Extract the (x, y) coordinate from the center of the cell holding the provided text.  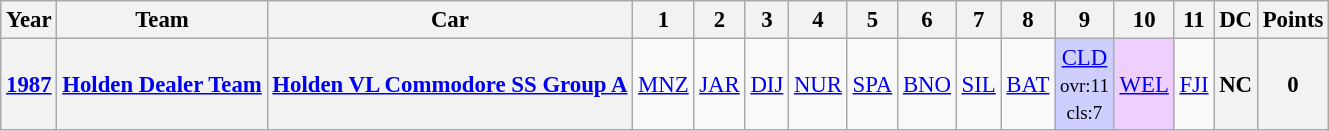
DIJ (767, 85)
4 (818, 20)
BAT (1028, 85)
9 (1084, 20)
MNZ (664, 85)
8 (1028, 20)
WEL (1144, 85)
NUR (818, 85)
NC (1236, 85)
3 (767, 20)
FJI (1194, 85)
6 (928, 20)
10 (1144, 20)
0 (1292, 85)
JAR (720, 85)
Car (450, 20)
SPA (872, 85)
1987 (29, 85)
1 (664, 20)
2 (720, 20)
BNO (928, 85)
Holden Dealer Team (162, 85)
7 (978, 20)
DC (1236, 20)
Points (1292, 20)
CLDovr:11cls:7 (1084, 85)
11 (1194, 20)
SIL (978, 85)
Year (29, 20)
5 (872, 20)
Team (162, 20)
Holden VL Commodore SS Group A (450, 85)
